Return the [X, Y] coordinate for the center point of the cell that contains the specified text.  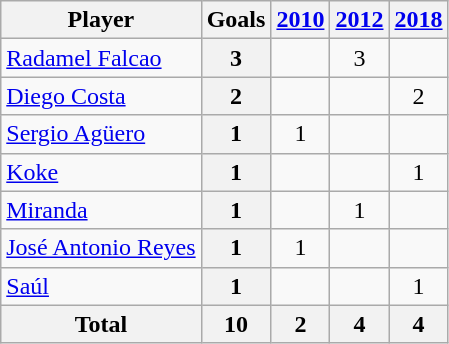
Diego Costa [101, 96]
Radamel Falcao [101, 58]
2018 [418, 20]
2012 [360, 20]
Goals [236, 20]
Saúl [101, 286]
José Antonio Reyes [101, 248]
Sergio Agüero [101, 134]
Miranda [101, 210]
2010 [300, 20]
Player [101, 20]
Koke [101, 172]
Total [101, 324]
10 [236, 324]
